Pinpoint the cell where the given text exists, returning its (x, y) midpoint coordinate. 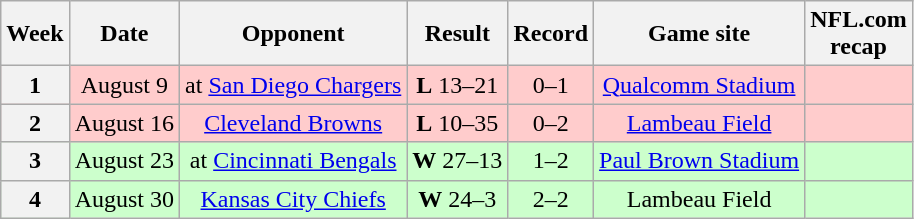
0–2 (551, 123)
L 10–35 (458, 123)
at Cincinnati Bengals (294, 161)
Result (458, 34)
2 (35, 123)
3 (35, 161)
0–1 (551, 85)
Cleveland Browns (294, 123)
August 30 (124, 199)
at San Diego Chargers (294, 85)
NFL.comrecap (859, 34)
Opponent (294, 34)
Kansas City Chiefs (294, 199)
Record (551, 34)
Date (124, 34)
August 16 (124, 123)
Qualcomm Stadium (700, 85)
W 24–3 (458, 199)
W 27–13 (458, 161)
August 9 (124, 85)
L 13–21 (458, 85)
Game site (700, 34)
2–2 (551, 199)
4 (35, 199)
1 (35, 85)
Paul Brown Stadium (700, 161)
Week (35, 34)
August 23 (124, 161)
1–2 (551, 161)
